Output the (x, y) coordinate of the center of the cell containing the given text.  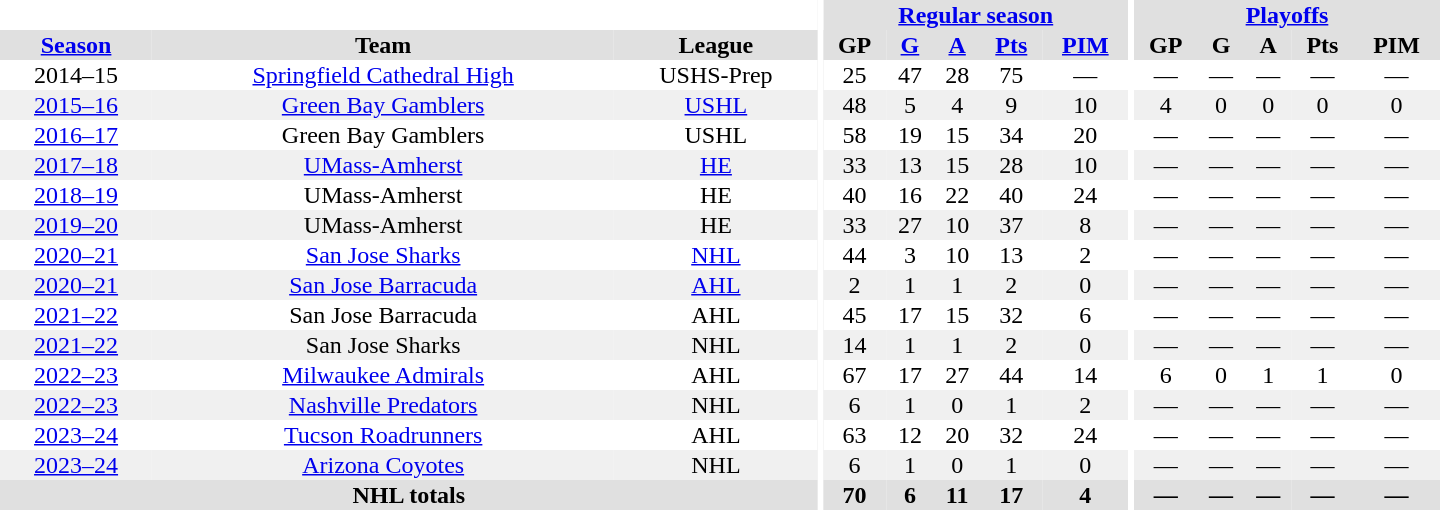
Milwaukee Admirals (383, 375)
37 (1012, 225)
2016–17 (76, 135)
75 (1012, 75)
22 (958, 195)
League (716, 45)
Season (76, 45)
Tucson Roadrunners (383, 435)
5 (910, 105)
Regular season (976, 15)
Team (383, 45)
2017–18 (76, 165)
63 (855, 435)
Springfield Cathedral High (383, 75)
16 (910, 195)
25 (855, 75)
2018–19 (76, 195)
2019–20 (76, 225)
12 (910, 435)
8 (1086, 225)
11 (958, 495)
70 (855, 495)
45 (855, 315)
9 (1012, 105)
19 (910, 135)
34 (1012, 135)
3 (910, 255)
Arizona Coyotes (383, 465)
2014–15 (76, 75)
48 (855, 105)
67 (855, 375)
NHL totals (409, 495)
Playoffs (1287, 15)
2015–16 (76, 105)
Nashville Predators (383, 405)
58 (855, 135)
USHS-Prep (716, 75)
47 (910, 75)
